Output the (x, y) coordinate of the center of the cell containing the given text.  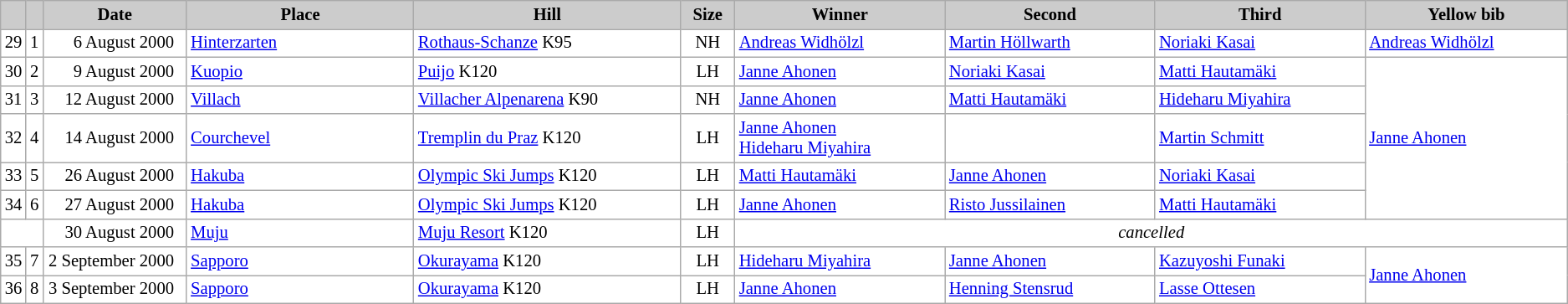
Puijo K120 (547, 71)
Kazuyoshi Funaki (1259, 260)
Rothaus-Schanze K95 (547, 43)
Yellow bib (1466, 14)
Hill (547, 14)
7 (34, 260)
Villach (300, 100)
3 (34, 100)
Muju Resort K120 (547, 233)
Place (300, 14)
30 August 2000 (115, 233)
Winner (840, 14)
33 (13, 176)
14 August 2000 (115, 138)
Third (1259, 14)
26 August 2000 (115, 176)
34 (13, 204)
cancelled (1152, 233)
2 (34, 71)
9 August 2000 (115, 71)
Risto Jussilainen (1050, 204)
Courchevel (300, 138)
Lasse Ottesen (1259, 289)
Villacher Alpenarena K90 (547, 100)
3 September 2000 (115, 289)
Tremplin du Praz K120 (547, 138)
6 (34, 204)
29 (13, 43)
Martin Höllwarth (1050, 43)
12 August 2000 (115, 100)
5 (34, 176)
36 (13, 289)
Muju (300, 233)
6 August 2000 (115, 43)
32 (13, 138)
27 August 2000 (115, 204)
Size (707, 14)
2 September 2000 (115, 260)
Second (1050, 14)
30 (13, 71)
Date (115, 14)
35 (13, 260)
31 (13, 100)
1 (34, 43)
Martin Schmitt (1259, 138)
8 (34, 289)
Hinterzarten (300, 43)
Kuopio (300, 71)
Henning Stensrud (1050, 289)
4 (34, 138)
Janne Ahonen Hideharu Miyahira (840, 138)
